Capture the cell that displays the provided text and extract its [x, y] central coordinate. 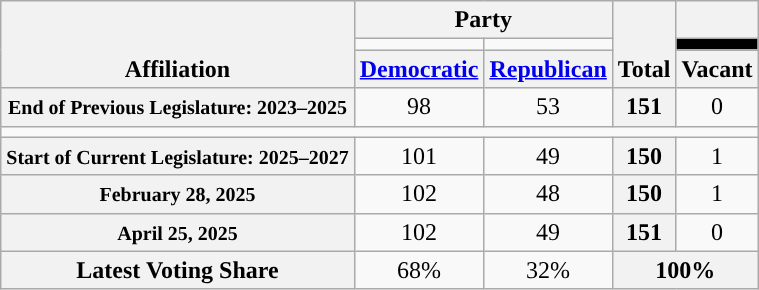
Latest Voting Share [178, 270]
Total [644, 44]
February 28, 2025 [178, 194]
101 [419, 156]
98 [419, 107]
April 25, 2025 [178, 232]
100% [685, 270]
Start of Current Legislature: 2025–2027 [178, 156]
Party [483, 20]
End of Previous Legislature: 2023–2025 [178, 107]
68% [419, 270]
32% [548, 270]
48 [548, 194]
Democratic [419, 69]
Affiliation [178, 44]
Republican [548, 69]
Vacant [717, 69]
53 [548, 107]
